Pinpoint the cell where the given text exists, returning its (x, y) midpoint coordinate. 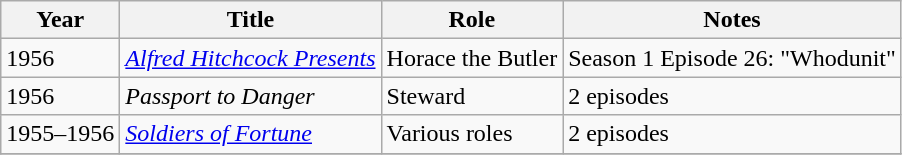
Horace the Butler (472, 58)
Year (60, 20)
Season 1 Episode 26: "Whodunit" (732, 58)
Steward (472, 96)
Alfred Hitchcock Presents (250, 58)
Notes (732, 20)
Soldiers of Fortune (250, 134)
Various roles (472, 134)
Passport to Danger (250, 96)
1955–1956 (60, 134)
Title (250, 20)
Role (472, 20)
